Pinpoint the cell where the given text exists, returning its (x, y) midpoint coordinate. 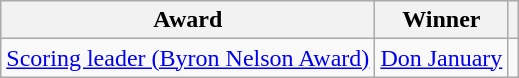
Don January (442, 58)
Award (188, 20)
Scoring leader (Byron Nelson Award) (188, 58)
Winner (442, 20)
